Search for the cell housing the specified text and yield its [x, y] center coordinate. 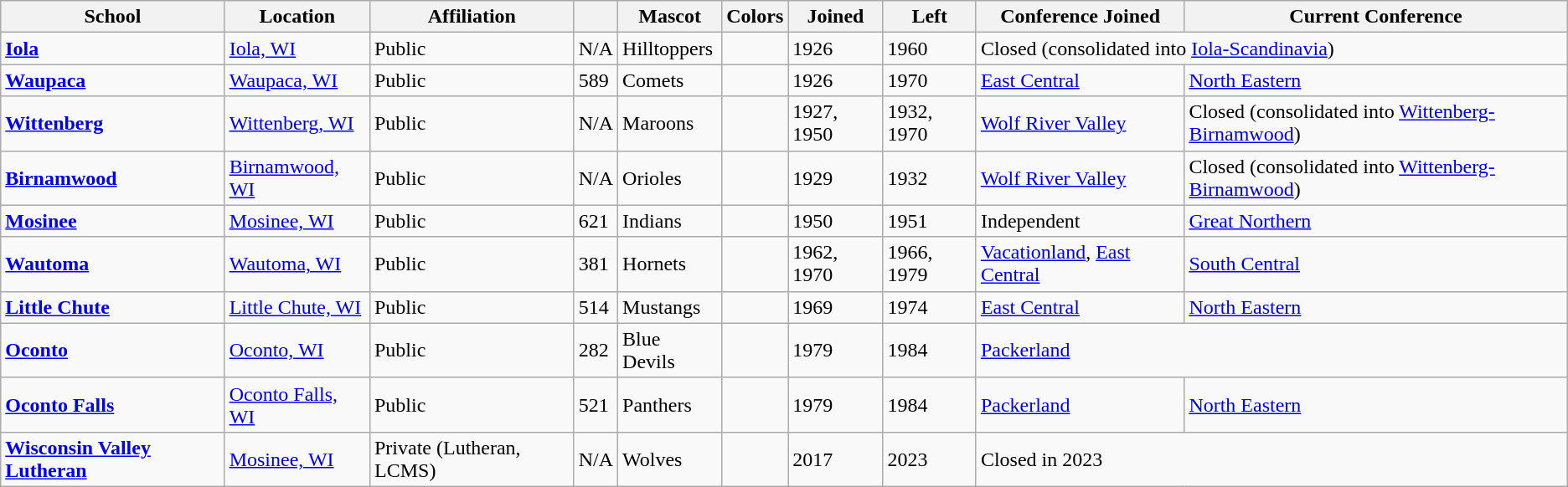
521 [596, 405]
1962, 1970 [836, 264]
Mustangs [670, 307]
Oconto Falls [112, 405]
Orioles [670, 177]
Birnamwood, WI [297, 177]
Wittenberg [112, 124]
Mosinee [112, 221]
Wautoma, WI [297, 264]
Little Chute, WI [297, 307]
Current Conference [1375, 17]
Great Northern [1375, 221]
1950 [836, 221]
Colors [756, 17]
Blue Devils [670, 350]
381 [596, 264]
1951 [930, 221]
1929 [836, 177]
South Central [1375, 264]
Location [297, 17]
1970 [930, 80]
2017 [836, 459]
Oconto, WI [297, 350]
Oconto [112, 350]
Conference Joined [1080, 17]
514 [596, 307]
Waupaca, WI [297, 80]
Wisconsin Valley Lutheran [112, 459]
Little Chute [112, 307]
Closed in 2023 [1271, 459]
1966, 1979 [930, 264]
Independent [1080, 221]
1974 [930, 307]
Wittenberg, WI [297, 124]
1932 [930, 177]
1927, 1950 [836, 124]
Iola [112, 49]
Indians [670, 221]
282 [596, 350]
Waupaca [112, 80]
Mascot [670, 17]
Vacationland, East Central [1080, 264]
School [112, 17]
Hornets [670, 264]
Panthers [670, 405]
Oconto Falls, WI [297, 405]
Closed (consolidated into Iola-Scandinavia) [1271, 49]
Wautoma [112, 264]
1969 [836, 307]
Comets [670, 80]
589 [596, 80]
Wolves [670, 459]
2023 [930, 459]
1932, 1970 [930, 124]
Maroons [670, 124]
Left [930, 17]
Birnamwood [112, 177]
Joined [836, 17]
Private (Lutheran, LCMS) [472, 459]
621 [596, 221]
1960 [930, 49]
Iola, WI [297, 49]
Affiliation [472, 17]
Hilltoppers [670, 49]
